Capture the cell that displays the provided text and extract its [X, Y] central coordinate. 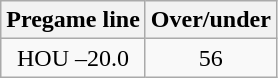
HOU –20.0 [74, 58]
56 [210, 58]
Pregame line [74, 20]
Over/under [210, 20]
